Output the [X, Y] coordinate of the center of the cell containing the given text.  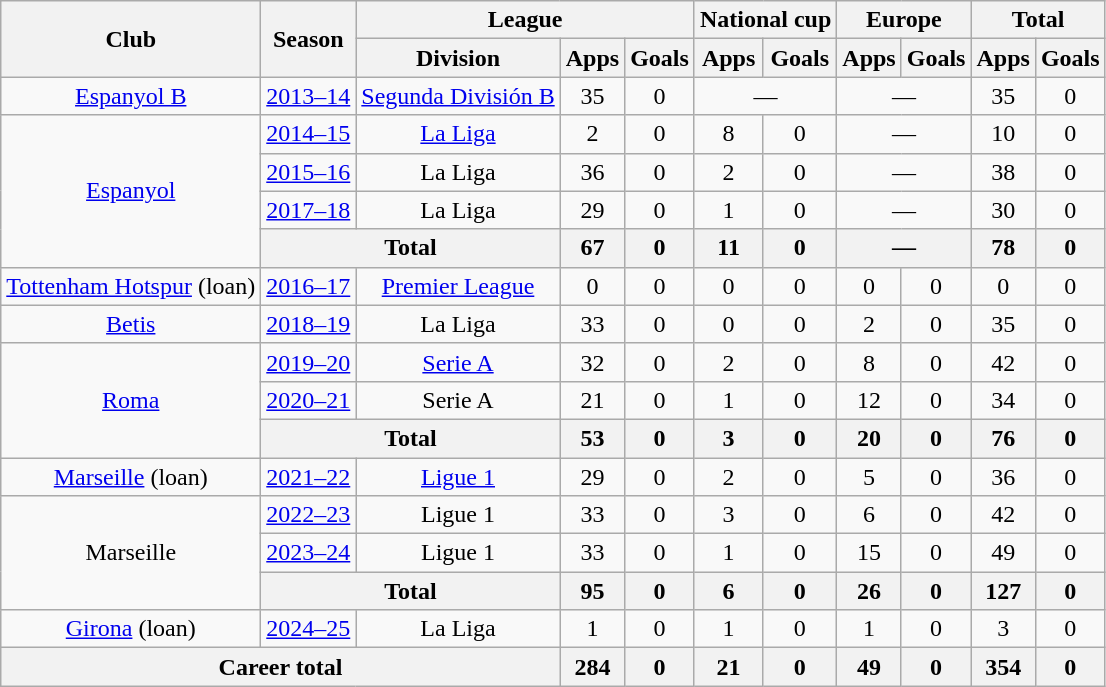
78 [1003, 248]
Roma [131, 400]
Division [458, 58]
76 [1003, 438]
Espanyol B [131, 96]
30 [1003, 210]
2019–20 [308, 362]
Tottenham Hotspur (loan) [131, 286]
15 [869, 553]
284 [592, 667]
Segunda División B [458, 96]
National cup [765, 20]
38 [1003, 172]
Europe [904, 20]
32 [592, 362]
2014–15 [308, 134]
League [526, 20]
10 [1003, 134]
12 [869, 400]
Marseille [131, 553]
Premier League [458, 286]
Career total [280, 667]
26 [869, 591]
2024–25 [308, 629]
Club [131, 39]
2023–24 [308, 553]
11 [728, 248]
2015–16 [308, 172]
127 [1003, 591]
34 [1003, 400]
5 [869, 477]
2021–22 [308, 477]
53 [592, 438]
20 [869, 438]
2013–14 [308, 96]
95 [592, 591]
354 [1003, 667]
Betis [131, 324]
67 [592, 248]
2020–21 [308, 400]
Espanyol [131, 191]
2018–19 [308, 324]
2022–23 [308, 515]
Girona (loan) [131, 629]
Season [308, 39]
2017–18 [308, 210]
2016–17 [308, 286]
Marseille (loan) [131, 477]
